Identify which cell holds the provided text, then report its (X, Y) central coordinate. 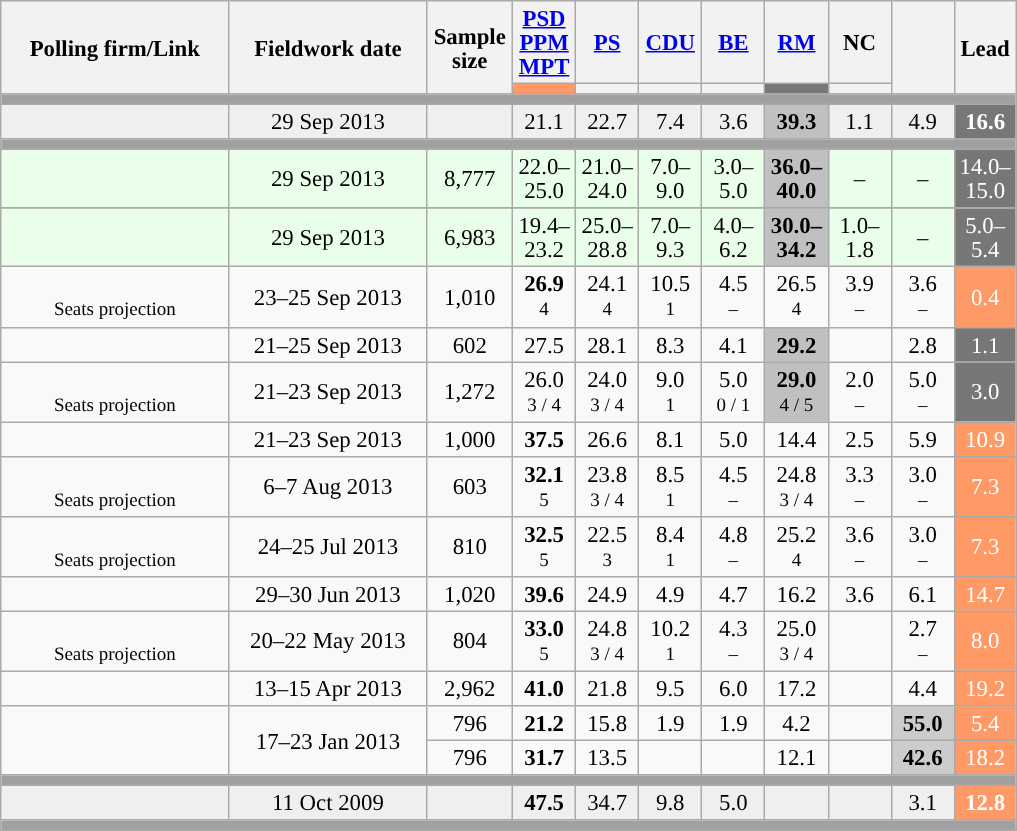
6–7 Aug 2013 (328, 486)
Fieldwork date (328, 48)
14.7 (985, 594)
26.94 (544, 297)
PSDPPMMPT (544, 42)
4.0–6.2 (734, 238)
22.53 (608, 547)
10.21 (670, 641)
37.5 (544, 440)
32.15 (544, 486)
2.8 (922, 344)
8.41 (670, 547)
Polling firm/Link (115, 48)
6,983 (470, 238)
RM (796, 42)
2.7 – (922, 641)
28.1 (608, 344)
17.2 (796, 688)
5.4 (985, 724)
10.51 (670, 297)
603 (470, 486)
3.0 (985, 392)
4.2 (796, 724)
0.4 (985, 297)
Sample size (470, 48)
13–15 Apr 2013 (328, 688)
29–30 Jun 2013 (328, 594)
14.4 (796, 440)
32.55 (544, 547)
18.2 (985, 758)
2.5 (860, 440)
1,010 (470, 297)
34.7 (608, 804)
42.6 (922, 758)
PS (608, 42)
16.2 (796, 594)
810 (470, 547)
804 (470, 641)
6.1 (922, 594)
21–25 Sep 2013 (328, 344)
1,000 (470, 440)
24–25 Jul 2013 (328, 547)
33.05 (544, 641)
27.5 (544, 344)
6.0 (734, 688)
2,962 (470, 688)
24.14 (608, 297)
25.24 (796, 547)
12.1 (796, 758)
47.5 (544, 804)
9.8 (670, 804)
12.8 (985, 804)
7.4 (670, 122)
5.9 (922, 440)
CDU (670, 42)
3.0–5.0 (734, 180)
21.8 (608, 688)
7.0–9.3 (670, 238)
26.03 / 4 (544, 392)
29.2 (796, 344)
24.9 (608, 594)
13.5 (608, 758)
4.4 (922, 688)
14.0–15.0 (985, 180)
21.2 (544, 724)
5.0 0 / 1 (734, 392)
1,272 (470, 392)
8.3 (670, 344)
39.6 (544, 594)
Lead (985, 48)
20–22 May 2013 (328, 641)
23–25 Sep 2013 (328, 297)
22.0–25.0 (544, 180)
25.0–28.8 (608, 238)
NC (860, 42)
5.0–5.4 (985, 238)
4.1 (734, 344)
8,777 (470, 180)
4.8 – (734, 547)
BE (734, 42)
16.6 (985, 122)
9.0 1 (670, 392)
17–23 Jan 2013 (328, 740)
10.9 (985, 440)
4.3 – (734, 641)
7.0–9.0 (670, 180)
36.0–40.0 (796, 180)
5.0 – (922, 392)
1,020 (470, 594)
19.4–23.2 (544, 238)
23.83 / 4 (608, 486)
26.54 (796, 297)
3.9 – (860, 297)
24.03 / 4 (608, 392)
22.7 (608, 122)
29.04 / 5 (796, 392)
11 Oct 2009 (328, 804)
2.0 – (860, 392)
9.5 (670, 688)
15.8 (608, 724)
21.0–24.0 (608, 180)
25.03 / 4 (796, 641)
31.7 (544, 758)
39.3 (796, 122)
3.3 – (860, 486)
8.1 (670, 440)
1.0–1.8 (860, 238)
26.6 (608, 440)
4.7 (734, 594)
8.51 (670, 486)
602 (470, 344)
21.1 (544, 122)
8.0 (985, 641)
19.2 (985, 688)
41.0 (544, 688)
3.1 (922, 804)
55.0 (922, 724)
30.0–34.2 (796, 238)
